Provide the (X, Y) coordinate of the cell's center where the given text is located.  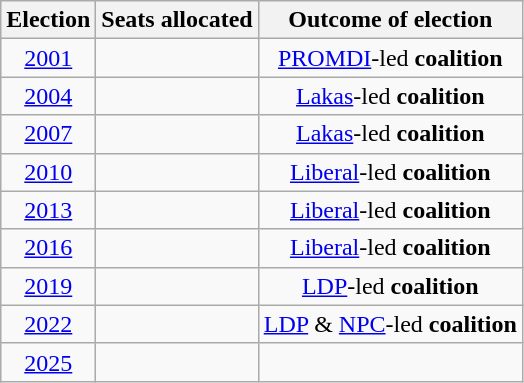
LDP-led coalition (390, 286)
2016 (48, 248)
Seats allocated (177, 20)
2019 (48, 286)
2001 (48, 58)
2013 (48, 210)
PROMDI-led coalition (390, 58)
LDP & NPC-led coalition (390, 324)
2004 (48, 96)
2022 (48, 324)
Outcome of election (390, 20)
2025 (48, 362)
2010 (48, 172)
2007 (48, 134)
Election (48, 20)
